Capture the cell that displays the provided text and extract its (X, Y) central coordinate. 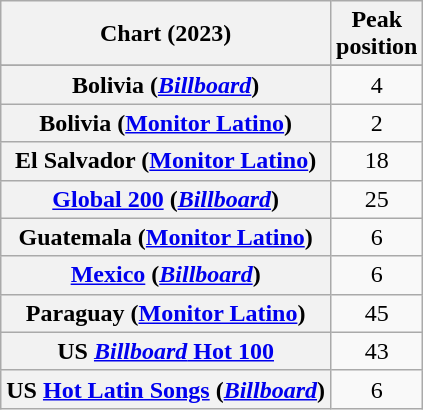
43 (377, 351)
Bolivia (Billboard) (166, 85)
US Billboard Hot 100 (166, 351)
El Salvador (Monitor Latino) (166, 161)
4 (377, 85)
US Hot Latin Songs (Billboard) (166, 389)
2 (377, 123)
18 (377, 161)
Mexico (Billboard) (166, 275)
25 (377, 199)
Paraguay (Monitor Latino) (166, 313)
45 (377, 313)
Guatemala (Monitor Latino) (166, 237)
Chart (2023) (166, 34)
Bolivia (Monitor Latino) (166, 123)
Global 200 (Billboard) (166, 199)
Peakposition (377, 34)
